Output the (x, y) coordinate of the center of the cell containing the given text.  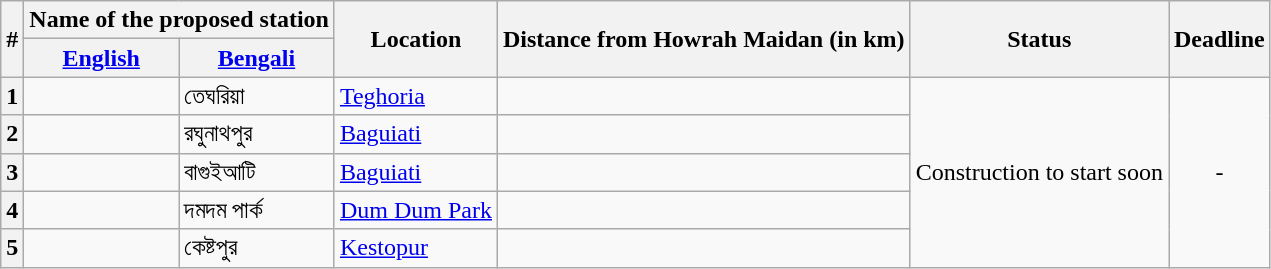
4 (12, 210)
Deadline (1219, 39)
English (102, 58)
Status (1039, 39)
Name of the proposed station (180, 20)
# (12, 39)
তেঘরিয়া (257, 96)
3 (12, 172)
Distance from Howrah Maidan (in km) (704, 39)
Teghoria (416, 96)
দমদম পার্ক (257, 210)
Bengali (257, 58)
Location (416, 39)
2 (12, 134)
Construction to start soon (1039, 172)
5 (12, 248)
Kestopur (416, 248)
1 (12, 96)
বাগুইআটি (257, 172)
Dum Dum Park (416, 210)
কেষ্টপুর (257, 248)
- (1219, 172)
রঘুনাথপুর (257, 134)
